Scan for the cell matching the given text and deliver its [X, Y] coordinate at center. 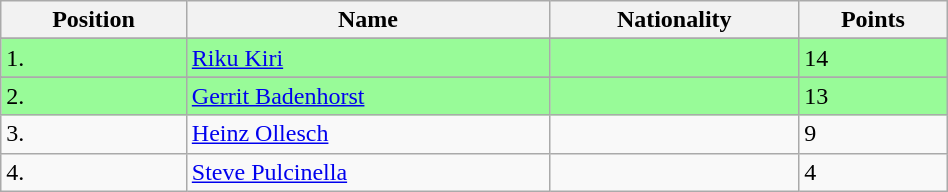
1. [94, 58]
9 [874, 134]
4 [874, 172]
Steve Pulcinella [368, 172]
14 [874, 58]
Riku Kiri [368, 58]
Points [874, 20]
Name [368, 20]
Gerrit Badenhorst [368, 96]
13 [874, 96]
2. [94, 96]
Position [94, 20]
4. [94, 172]
Heinz Ollesch [368, 134]
Nationality [674, 20]
3. [94, 134]
